Determine the [X, Y] coordinate at the center of the cell enclosing the given text.  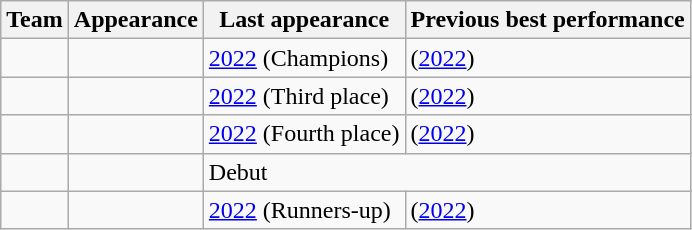
Last appearance [304, 20]
Previous best performance [548, 20]
Team [35, 20]
2022 (Fourth place) [304, 134]
2022 (Champions) [304, 58]
2022 (Third place) [304, 96]
Debut [446, 172]
2022 (Runners-up) [304, 210]
Appearance [136, 20]
